Extract the (X, Y) coordinate from the center of the cell holding the provided text.  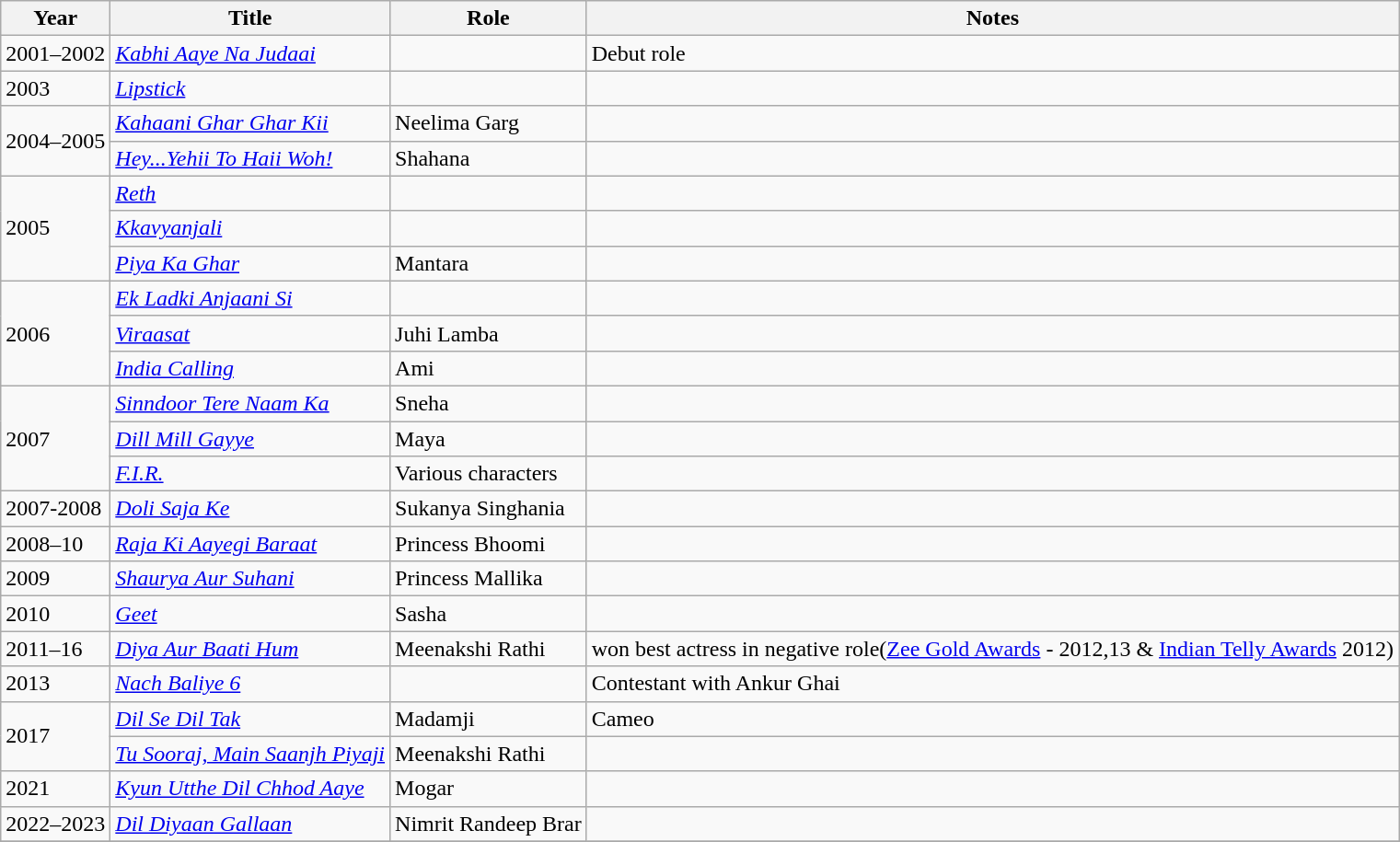
Ami (489, 368)
Dill Mill Gayye (250, 439)
Sneha (489, 403)
Viraasat (250, 333)
Sukanya Singhania (489, 509)
Raja Ki Aayegi Baraat (250, 544)
Role (489, 18)
Madamji (489, 719)
Dil Se Dil Tak (250, 719)
Princess Bhoomi (489, 544)
Various characters (489, 474)
2007 (55, 438)
Diya Aur Baati Hum (250, 649)
Nimrit Randeep Brar (489, 824)
Kabhi Aaye Na Judaai (250, 53)
Maya (489, 439)
Notes (992, 18)
Ek Ladki Anjaani Si (250, 298)
Year (55, 18)
Kyun Utthe Dil Chhod Aaye (250, 789)
Contestant with Ankur Ghai (992, 684)
Reth (250, 193)
Title (250, 18)
Mantara (489, 263)
Dil Diyaan Gallaan (250, 824)
Neelima Garg (489, 123)
2013 (55, 684)
Geet (250, 614)
2005 (55, 228)
2001–2002 (55, 53)
Hey...Yehii To Haii Woh! (250, 158)
2010 (55, 614)
Princess Mallika (489, 579)
2004–2005 (55, 141)
Nach Baliye 6 (250, 684)
Sinndoor Tere Naam Ka (250, 403)
2011–16 (55, 649)
2007-2008 (55, 509)
Piya Ka Ghar (250, 263)
2009 (55, 579)
2021 (55, 789)
2017 (55, 736)
2008–10 (55, 544)
Kkavyanjali (250, 228)
Mogar (489, 789)
Shahana (489, 158)
Kahaani Ghar Ghar Kii (250, 123)
Juhi Lamba (489, 333)
Doli Saja Ke (250, 509)
Debut role (992, 53)
Cameo (992, 719)
F.I.R. (250, 474)
Shaurya Aur Suhani (250, 579)
Sasha (489, 614)
India Calling (250, 368)
2003 (55, 88)
2022–2023 (55, 824)
Lipstick (250, 88)
2006 (55, 333)
Tu Sooraj, Main Saanjh Piyaji (250, 754)
won best actress in negative role(Zee Gold Awards - 2012,13 & Indian Telly Awards 2012) (992, 649)
